Output the [X, Y] coordinate of the center of the cell containing the given text.  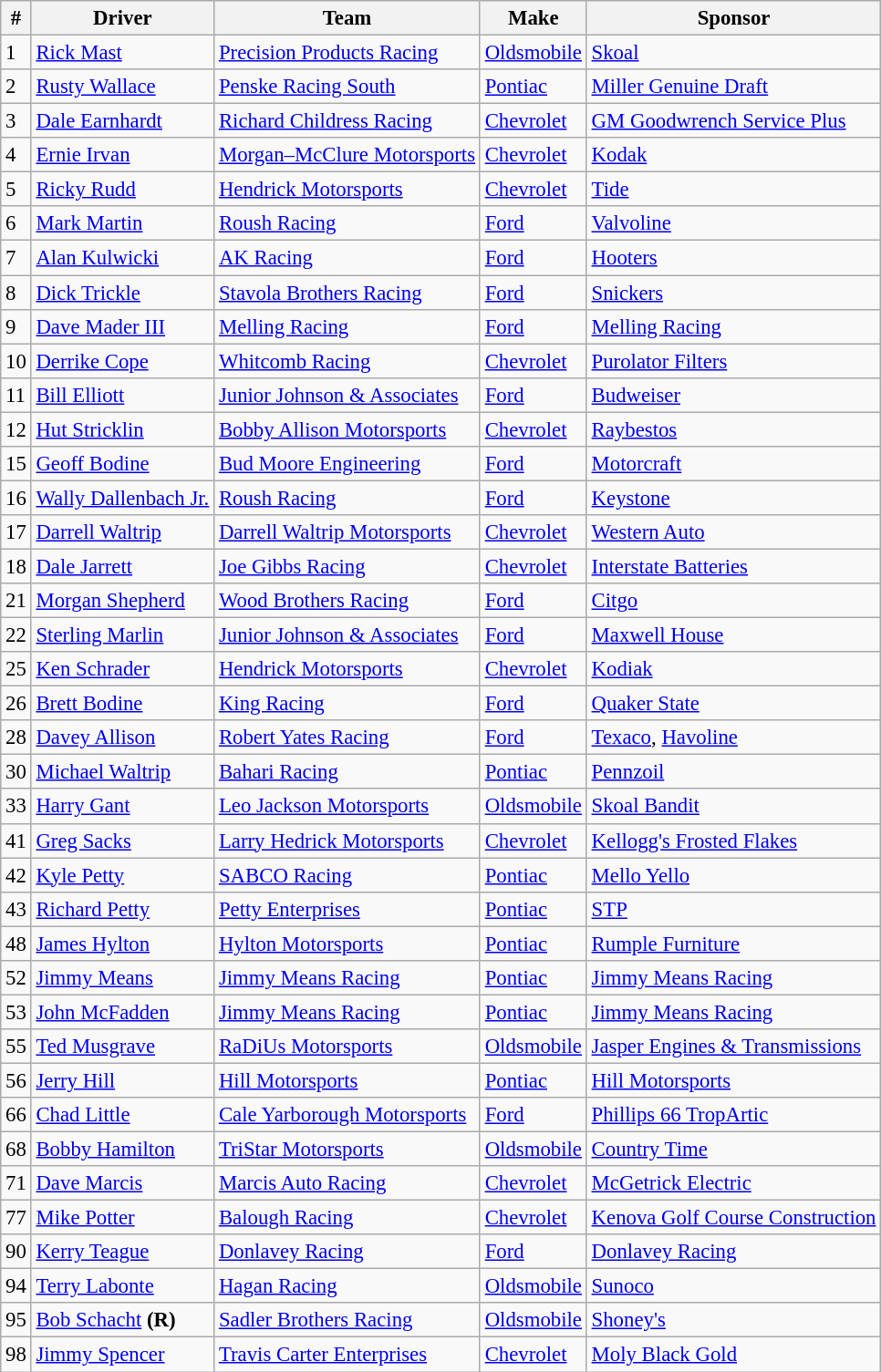
98 [16, 1355]
7 [16, 258]
Ted Musgrave [122, 1047]
AK Racing [347, 258]
Texaco, Havoline [733, 738]
33 [16, 807]
Skoal Bandit [733, 807]
Hooters [733, 258]
Robert Yates Racing [347, 738]
Chad Little [122, 1115]
2 [16, 87]
Pennzoil [733, 772]
Snickers [733, 293]
Ken Schrader [122, 669]
21 [16, 601]
Whitcomb Racing [347, 361]
Rusty Wallace [122, 87]
28 [16, 738]
Hagan Racing [347, 1286]
Dick Trickle [122, 293]
Wood Brothers Racing [347, 601]
Shoney's [733, 1321]
Terry Labonte [122, 1286]
68 [16, 1150]
Dale Jarrett [122, 566]
77 [16, 1218]
Country Time [733, 1150]
8 [16, 293]
Harry Gant [122, 807]
Phillips 66 TropArtic [733, 1115]
Miller Genuine Draft [733, 87]
Kyle Petty [122, 875]
Larry Hedrick Motorsports [347, 841]
Kellogg's Frosted Flakes [733, 841]
Ernie Irvan [122, 155]
43 [16, 909]
41 [16, 841]
King Racing [347, 704]
5 [16, 190]
94 [16, 1286]
17 [16, 532]
Keystone [733, 498]
Joe Gibbs Racing [347, 566]
Jimmy Means [122, 978]
TriStar Motorsports [347, 1150]
Travis Carter Enterprises [347, 1355]
Bahari Racing [347, 772]
Dave Mader III [122, 326]
Bill Elliott [122, 395]
Sunoco [733, 1286]
4 [16, 155]
STP [733, 909]
RaDiUs Motorsports [347, 1047]
Mark Martin [122, 223]
Ricky Rudd [122, 190]
Richard Petty [122, 909]
Bud Moore Engineering [347, 464]
Citgo [733, 601]
Maxwell House [733, 635]
Jasper Engines & Transmissions [733, 1047]
Hylton Motorsports [347, 944]
Tide [733, 190]
Team [347, 18]
James Hylton [122, 944]
Purolator Filters [733, 361]
Jerry Hill [122, 1080]
Motorcraft [733, 464]
Moly Black Gold [733, 1355]
Bobby Allison Motorsports [347, 429]
Stavola Brothers Racing [347, 293]
Darrell Waltrip Motorsports [347, 532]
Dale Earnhardt [122, 121]
30 [16, 772]
Brett Bodine [122, 704]
Driver [122, 18]
Budweiser [733, 395]
GM Goodwrench Service Plus [733, 121]
42 [16, 875]
Quaker State [733, 704]
Davey Allison [122, 738]
Skoal [733, 53]
Precision Products Racing [347, 53]
Leo Jackson Motorsports [347, 807]
Dave Marcis [122, 1183]
Hut Stricklin [122, 429]
Jimmy Spencer [122, 1355]
Morgan Shepherd [122, 601]
Rumple Furniture [733, 944]
Richard Childress Racing [347, 121]
52 [16, 978]
Cale Yarborough Motorsports [347, 1115]
Mello Yello [733, 875]
Penske Racing South [347, 87]
Sponsor [733, 18]
Marcis Auto Racing [347, 1183]
22 [16, 635]
Greg Sacks [122, 841]
95 [16, 1321]
Geoff Bodine [122, 464]
Raybestos [733, 429]
Michael Waltrip [122, 772]
Alan Kulwicki [122, 258]
26 [16, 704]
Sterling Marlin [122, 635]
Western Auto [733, 532]
Sadler Brothers Racing [347, 1321]
Kodak [733, 155]
Kodiak [733, 669]
John McFadden [122, 1012]
SABCO Racing [347, 875]
18 [16, 566]
Rick Mast [122, 53]
71 [16, 1183]
66 [16, 1115]
Balough Racing [347, 1218]
56 [16, 1080]
Kenova Golf Course Construction [733, 1218]
# [16, 18]
Make [533, 18]
53 [16, 1012]
15 [16, 464]
Petty Enterprises [347, 909]
McGetrick Electric [733, 1183]
Valvoline [733, 223]
Bob Schacht (R) [122, 1321]
9 [16, 326]
Derrike Cope [122, 361]
Wally Dallenbach Jr. [122, 498]
55 [16, 1047]
Darrell Waltrip [122, 532]
Mike Potter [122, 1218]
Interstate Batteries [733, 566]
25 [16, 669]
1 [16, 53]
3 [16, 121]
90 [16, 1252]
16 [16, 498]
12 [16, 429]
11 [16, 395]
Morgan–McClure Motorsports [347, 155]
Bobby Hamilton [122, 1150]
10 [16, 361]
Kerry Teague [122, 1252]
48 [16, 944]
6 [16, 223]
